Pinpoint the cell where the given text exists, returning its [x, y] midpoint coordinate. 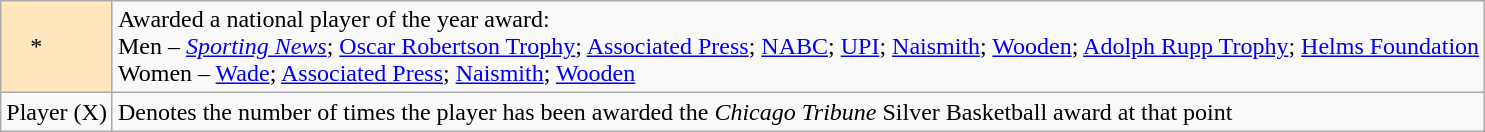
* [57, 47]
Denotes the number of times the player has been awarded the Chicago Tribune Silver Basketball award at that point [798, 112]
Player (X) [57, 112]
